Locate the cell with the specified text and output its [X, Y] center coordinate. 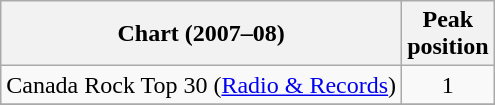
Canada Rock Top 30 (Radio & Records) [202, 85]
Peakposition [448, 34]
Chart (2007–08) [202, 34]
1 [448, 85]
